Return [x, y] of the center of cell containing provided text 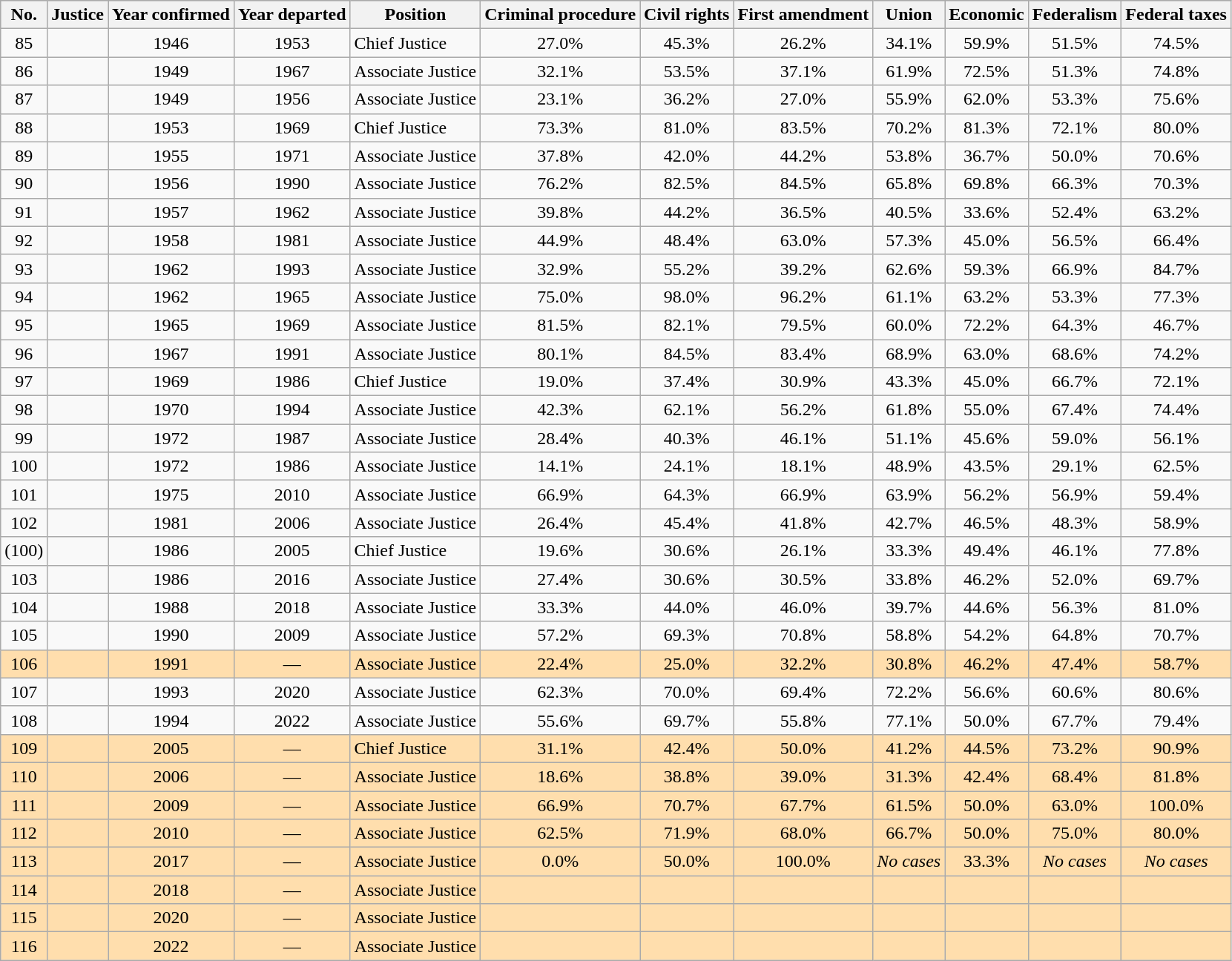
39.7% [909, 607]
105 [24, 635]
37.8% [561, 156]
39.8% [561, 212]
Criminal procedure [561, 15]
19.6% [561, 551]
70.3% [1176, 184]
45.4% [687, 523]
1955 [171, 156]
89 [24, 156]
30.9% [803, 382]
14.1% [561, 466]
66.3% [1075, 184]
61.1% [909, 297]
109 [24, 748]
111 [24, 805]
41.2% [909, 748]
First amendment [803, 15]
98 [24, 410]
34.1% [909, 43]
51.1% [909, 438]
60.6% [1075, 692]
59.3% [986, 268]
40.5% [909, 212]
1987 [292, 438]
23.1% [561, 99]
63.9% [909, 495]
30.8% [909, 664]
73.3% [561, 128]
98.0% [687, 297]
103 [24, 579]
Federal taxes [1176, 15]
88 [24, 128]
27.4% [561, 579]
46.7% [1176, 325]
31.3% [909, 776]
70.0% [687, 692]
48.9% [909, 466]
51.5% [1075, 43]
65.8% [909, 184]
115 [24, 918]
87 [24, 99]
42.0% [687, 156]
93 [24, 268]
94 [24, 297]
55.2% [687, 268]
81.3% [986, 128]
61.5% [909, 805]
42.7% [909, 523]
68.9% [909, 354]
Federalism [1075, 15]
18.6% [561, 776]
59.0% [1075, 438]
26.4% [561, 523]
0.0% [561, 862]
96.2% [803, 297]
39.2% [803, 268]
45.3% [687, 43]
43.3% [909, 382]
74.2% [1176, 354]
86 [24, 71]
59.9% [986, 43]
Position [415, 15]
1971 [292, 156]
82.1% [687, 325]
36.5% [803, 212]
45.6% [986, 438]
56.1% [1176, 438]
22.4% [561, 664]
1957 [171, 212]
40.3% [687, 438]
95 [24, 325]
(100) [24, 551]
Justice [78, 15]
70.6% [1176, 156]
46.0% [803, 607]
77.8% [1176, 551]
Year confirmed [171, 15]
2017 [171, 862]
33.6% [986, 212]
24.1% [687, 466]
77.1% [909, 720]
73.2% [1075, 748]
62.6% [909, 268]
1970 [171, 410]
77.3% [1176, 297]
36.7% [986, 156]
81.5% [561, 325]
49.4% [986, 551]
107 [24, 692]
62.3% [561, 692]
96 [24, 354]
47.4% [1075, 664]
32.2% [803, 664]
58.8% [909, 635]
26.2% [803, 43]
116 [24, 946]
37.4% [687, 382]
29.1% [1075, 466]
55.6% [561, 720]
36.2% [687, 99]
38.8% [687, 776]
56.6% [986, 692]
28.4% [561, 438]
60.0% [909, 325]
92 [24, 240]
48.4% [687, 240]
112 [24, 833]
55.8% [803, 720]
61.9% [909, 71]
2016 [292, 579]
106 [24, 664]
46.5% [986, 523]
37.1% [803, 71]
42.3% [561, 410]
84.7% [1176, 268]
66.4% [1176, 240]
57.3% [909, 240]
32.9% [561, 268]
83.5% [803, 128]
1988 [171, 607]
55.0% [986, 410]
74.5% [1176, 43]
44.5% [986, 748]
90 [24, 184]
90.9% [1176, 748]
44.6% [986, 607]
Economic [986, 15]
25.0% [687, 664]
26.1% [803, 551]
1958 [171, 240]
80.6% [1176, 692]
75.6% [1176, 99]
113 [24, 862]
51.3% [1075, 71]
110 [24, 776]
41.8% [803, 523]
31.1% [561, 748]
99 [24, 438]
No. [24, 15]
70.8% [803, 635]
64.8% [1075, 635]
85 [24, 43]
114 [24, 890]
82.5% [687, 184]
55.9% [909, 99]
102 [24, 523]
30.5% [803, 579]
108 [24, 720]
70.2% [909, 128]
52.0% [1075, 579]
54.2% [986, 635]
39.0% [803, 776]
83.4% [803, 354]
97 [24, 382]
69.3% [687, 635]
72.5% [986, 71]
Union [909, 15]
48.3% [1075, 523]
62.1% [687, 410]
104 [24, 607]
58.9% [1176, 523]
52.4% [1075, 212]
79.4% [1176, 720]
1975 [171, 495]
1946 [171, 43]
100 [24, 466]
Civil rights [687, 15]
61.8% [909, 410]
74.4% [1176, 410]
71.9% [687, 833]
79.5% [803, 325]
62.0% [986, 99]
76.2% [561, 184]
69.4% [803, 692]
59.4% [1176, 495]
33.8% [909, 579]
53.5% [687, 71]
53.8% [909, 156]
69.8% [986, 184]
56.5% [1075, 240]
43.5% [986, 466]
68.6% [1075, 354]
18.1% [803, 466]
44.9% [561, 240]
68.0% [803, 833]
Year departed [292, 15]
81.8% [1176, 776]
80.1% [561, 354]
74.8% [1176, 71]
56.3% [1075, 607]
101 [24, 495]
58.7% [1176, 664]
67.4% [1075, 410]
91 [24, 212]
19.0% [561, 382]
68.4% [1075, 776]
57.2% [561, 635]
32.1% [561, 71]
56.9% [1075, 495]
44.0% [687, 607]
